Find where the given text appears and provide that cell's center as (x, y) coordinate. 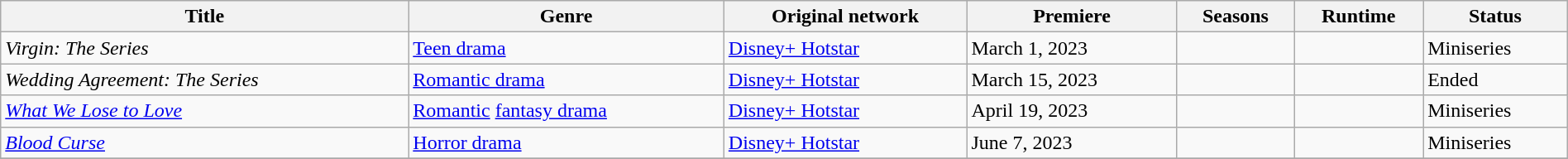
Ended (1495, 79)
Premiere (1072, 17)
Title (205, 17)
Wedding Agreement: The Series (205, 79)
March 15, 2023 (1072, 79)
Virgin: The Series (205, 48)
Status (1495, 17)
Seasons (1236, 17)
Runtime (1359, 17)
April 19, 2023 (1072, 111)
Teen drama (566, 48)
Original network (845, 17)
Romantic drama (566, 79)
Horror drama (566, 142)
Romantic fantasy drama (566, 111)
June 7, 2023 (1072, 142)
Blood Curse (205, 142)
What We Lose to Love (205, 111)
Genre (566, 17)
March 1, 2023 (1072, 48)
